Search for the cell housing the specified text and yield its (x, y) center coordinate. 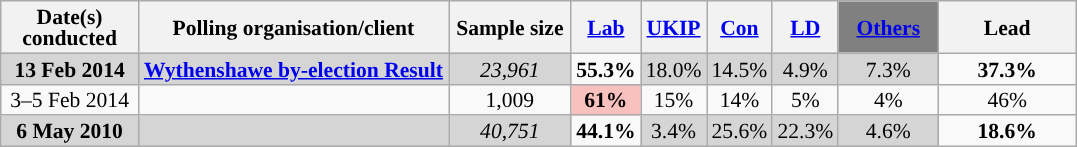
4% (888, 100)
Wythenshawe by-election Result (293, 68)
61% (606, 100)
14% (739, 100)
Lead (1007, 27)
7.3% (888, 68)
14.5% (739, 68)
Others (888, 27)
44.1% (606, 132)
6 May 2010 (70, 132)
15% (674, 100)
25.6% (739, 132)
18.6% (1007, 132)
Polling organisation/client (293, 27)
3–5 Feb 2014 (70, 100)
22.3% (805, 132)
18.0% (674, 68)
4.9% (805, 68)
UKIP (674, 27)
55.3% (606, 68)
13 Feb 2014 (70, 68)
Lab (606, 27)
40,751 (510, 132)
37.3% (1007, 68)
Sample size (510, 27)
3.4% (674, 132)
46% (1007, 100)
Date(s)conducted (70, 27)
23,961 (510, 68)
4.6% (888, 132)
1,009 (510, 100)
LD (805, 27)
Con (739, 27)
5% (805, 100)
